Scan for the cell matching the given text and deliver its (X, Y) coordinate at center. 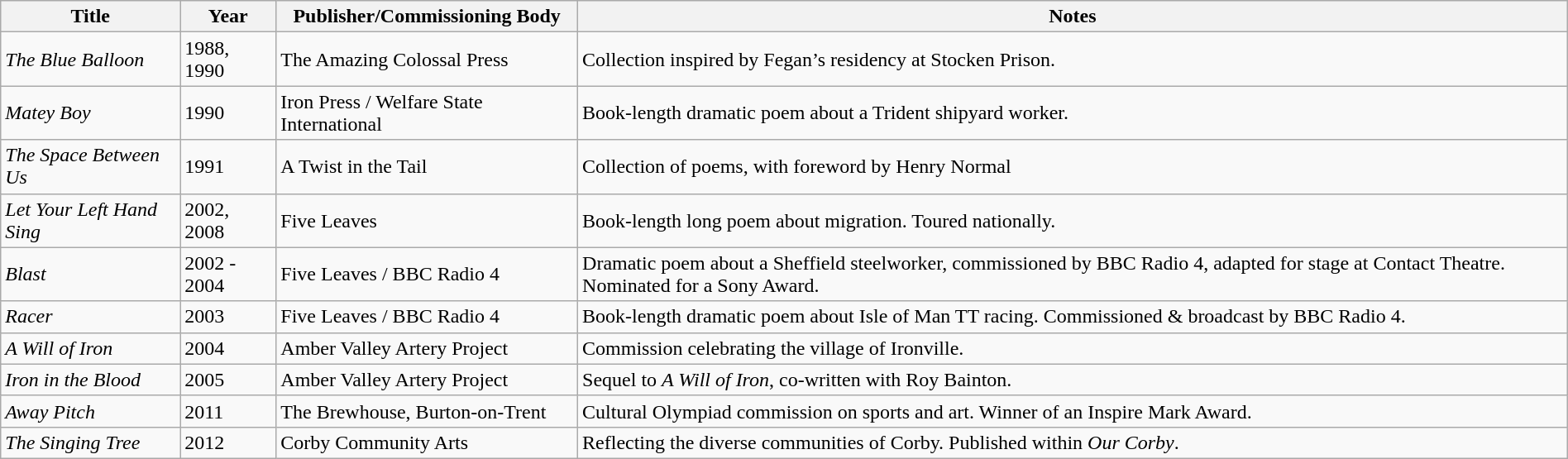
2002, 2008 (228, 220)
The Amazing Colossal Press (427, 60)
The Brewhouse, Burton-on-Trent (427, 411)
Title (91, 17)
Matey Boy (91, 112)
Cultural Olympiad commission on sports and art. Winner of an Inspire Mark Award. (1073, 411)
2005 (228, 380)
Iron Press / Welfare State International (427, 112)
The Blue Balloon (91, 60)
Reflecting the diverse communities of Corby. Published within Our Corby. (1073, 442)
1991 (228, 167)
The Space Between Us (91, 167)
Collection inspired by Fegan’s residency at Stocken Prison. (1073, 60)
Sequel to A Will of Iron, co-written with Roy Bainton. (1073, 380)
2002 - 2004 (228, 275)
Collection of poems, with foreword by Henry Normal (1073, 167)
Year (228, 17)
Book-length long poem about migration. Toured nationally. (1073, 220)
Book-length dramatic poem about a Trident shipyard worker. (1073, 112)
The Singing Tree (91, 442)
A Twist in the Tail (427, 167)
Away Pitch (91, 411)
A Will of Iron (91, 348)
1990 (228, 112)
2004 (228, 348)
2011 (228, 411)
Let Your Left Hand Sing (91, 220)
1988, 1990 (228, 60)
Five Leaves (427, 220)
Blast (91, 275)
Racer (91, 317)
2003 (228, 317)
Dramatic poem about a Sheffield steelworker, commissioned by BBC Radio 4, adapted for stage at Contact Theatre. Nominated for a Sony Award. (1073, 275)
Publisher/Commissioning Body (427, 17)
Book-length dramatic poem about Isle of Man TT racing. Commissioned & broadcast by BBC Radio 4. (1073, 317)
Corby Community Arts (427, 442)
Commission celebrating the village of Ironville. (1073, 348)
Iron in the Blood (91, 380)
2012 (228, 442)
Notes (1073, 17)
